Scan for the cell matching the given text and deliver its [X, Y] coordinate at center. 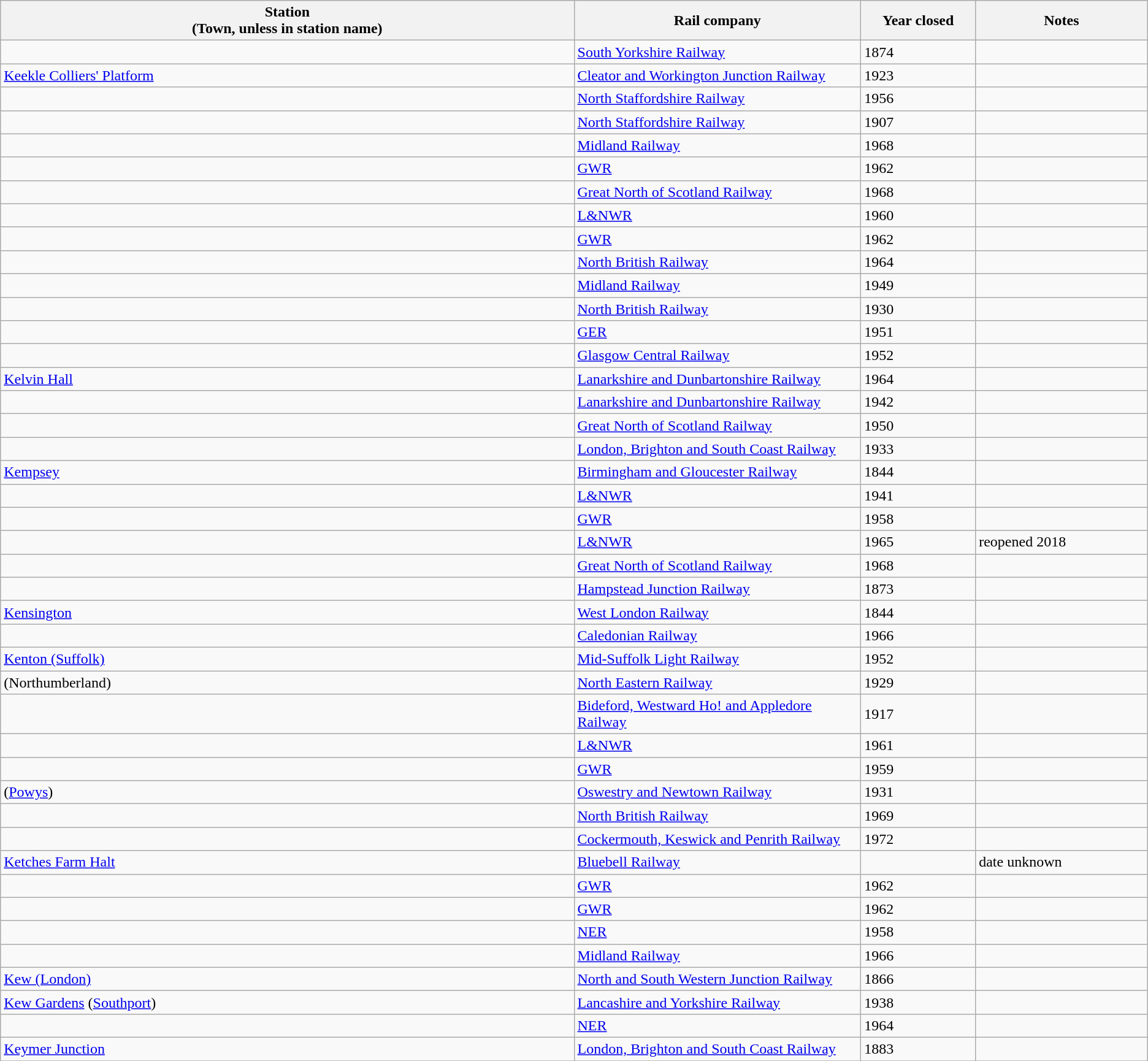
1965 [919, 542]
1930 [919, 308]
West London Railway [717, 612]
Rail company [717, 21]
1960 [919, 215]
1931 [919, 792]
1961 [919, 746]
Kelvin Hall [287, 379]
1969 [919, 816]
1950 [919, 426]
Kempsey [287, 472]
Keymer Junction [287, 1049]
North and South Western Junction Railway [717, 979]
Kew (London) [287, 979]
South Yorkshire Railway [717, 52]
1873 [919, 589]
1923 [919, 75]
Bideford, Westward Ho! and Appledore Railway [717, 714]
1874 [919, 52]
1942 [919, 402]
Kensington [287, 612]
Mid-Suffolk Light Railway [717, 659]
1907 [919, 122]
1972 [919, 839]
Bluebell Railway [717, 862]
North Eastern Railway [717, 683]
Lancashire and Yorkshire Railway [717, 1002]
date unknown [1062, 862]
Glasgow Central Railway [717, 356]
1938 [919, 1002]
Kenton (Suffolk) [287, 659]
Birmingham and Gloucester Railway [717, 472]
Kew Gardens (Southport) [287, 1002]
1866 [919, 979]
reopened 2018 [1062, 542]
Hampstead Junction Railway [717, 589]
1959 [919, 769]
1917 [919, 714]
Notes [1062, 21]
Station(Town, unless in station name) [287, 21]
Keekle Colliers' Platform [287, 75]
1883 [919, 1049]
1941 [919, 496]
Caledonian Railway [717, 635]
Oswestry and Newtown Railway [717, 792]
1949 [919, 285]
1956 [919, 99]
Ketches Farm Halt [287, 862]
Cockermouth, Keswick and Penrith Railway [717, 839]
GER [717, 332]
1933 [919, 449]
Year closed [919, 21]
1951 [919, 332]
1929 [919, 683]
Cleator and Workington Junction Railway [717, 75]
(Northumberland) [287, 683]
(Powys) [287, 792]
